Detect which cell encompasses the target text, then output its (x, y) center coordinate. 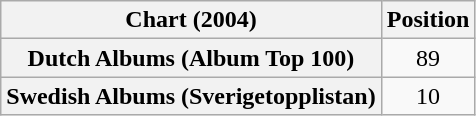
Swedish Albums (Sverigetopplistan) (191, 96)
89 (428, 58)
Position (428, 20)
Chart (2004) (191, 20)
Dutch Albums (Album Top 100) (191, 58)
10 (428, 96)
